Search for the cell housing the specified text and yield its [X, Y] center coordinate. 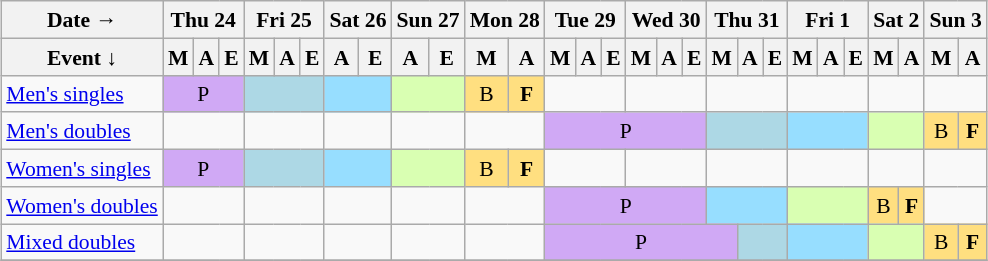
Fri 1 [828, 20]
Women's singles [82, 168]
Mixed doubles [82, 242]
Event ↓ [82, 56]
Fri 25 [284, 20]
Wed 30 [666, 20]
Men's doubles [82, 130]
Thu 24 [204, 20]
Mon 28 [505, 20]
Men's singles [82, 94]
Sun 3 [955, 20]
Sat 2 [896, 20]
Sat 26 [358, 20]
Thu 31 [748, 20]
Sun 27 [428, 20]
Date → [82, 20]
Tue 29 [586, 20]
Women's doubles [82, 204]
